Return (X, Y) of the center of cell containing provided text 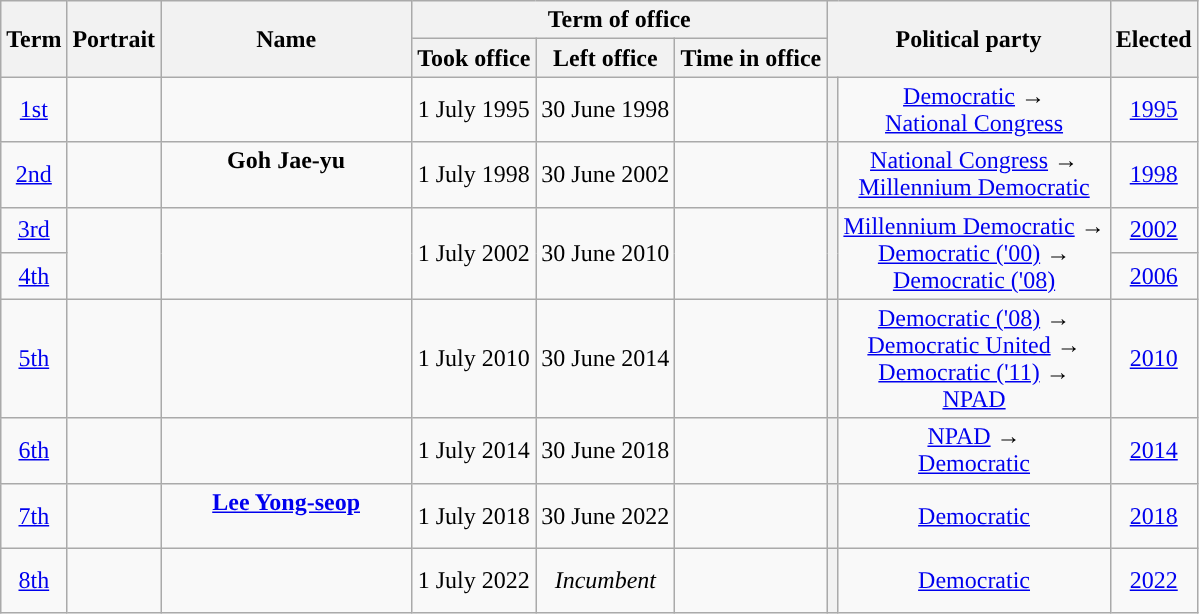
30 June 1998 (606, 110)
1 July 2014 (474, 450)
2014 (1154, 450)
1st (34, 110)
Democratic ('08) →Democratic United →Democratic ('11) →NPAD (974, 358)
30 June 2018 (606, 450)
2nd (34, 174)
Millennium Democratic →Democratic ('00) →Democratic ('08) (974, 253)
Name (286, 39)
Portrait (114, 39)
2002 (1154, 230)
30 June 2010 (606, 253)
Democratic →National Congress (974, 110)
Elected (1154, 39)
1 July 1995 (474, 110)
1 July 2002 (474, 253)
NPAD →Democratic (974, 450)
Term (34, 39)
2018 (1154, 516)
2006 (1154, 276)
Incumbent (606, 580)
1 July 2022 (474, 580)
1 July 2018 (474, 516)
8th (34, 580)
6th (34, 450)
1995 (1154, 110)
Took office (474, 58)
7th (34, 516)
National Congress →Millennium Democratic (974, 174)
1 July 1998 (474, 174)
Lee Yong-seop (286, 516)
30 June 2014 (606, 358)
Left office (606, 58)
3rd (34, 230)
Goh Jae-yu (286, 174)
30 June 2022 (606, 516)
2010 (1154, 358)
1 July 2010 (474, 358)
30 June 2002 (606, 174)
Political party (968, 39)
Term of office (620, 20)
5th (34, 358)
2022 (1154, 580)
Time in office (751, 58)
4th (34, 276)
1998 (1154, 174)
